For the text-containing cell, return its midpoint in [x, y] coordinate format. 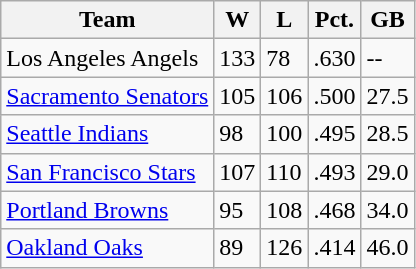
100 [284, 134]
34.0 [388, 210]
105 [238, 96]
28.5 [388, 134]
GB [388, 20]
Oakland Oaks [108, 248]
.630 [334, 58]
.495 [334, 134]
78 [284, 58]
L [284, 20]
133 [238, 58]
106 [284, 96]
Team [108, 20]
107 [238, 172]
126 [284, 248]
95 [238, 210]
.468 [334, 210]
110 [284, 172]
San Francisco Stars [108, 172]
Seattle Indians [108, 134]
.500 [334, 96]
98 [238, 134]
W [238, 20]
46.0 [388, 248]
-- [388, 58]
89 [238, 248]
Sacramento Senators [108, 96]
Pct. [334, 20]
Portland Browns [108, 210]
.493 [334, 172]
Los Angeles Angels [108, 58]
27.5 [388, 96]
.414 [334, 248]
29.0 [388, 172]
108 [284, 210]
